From the cell containing the given text, extract its center point as [x, y] coordinate. 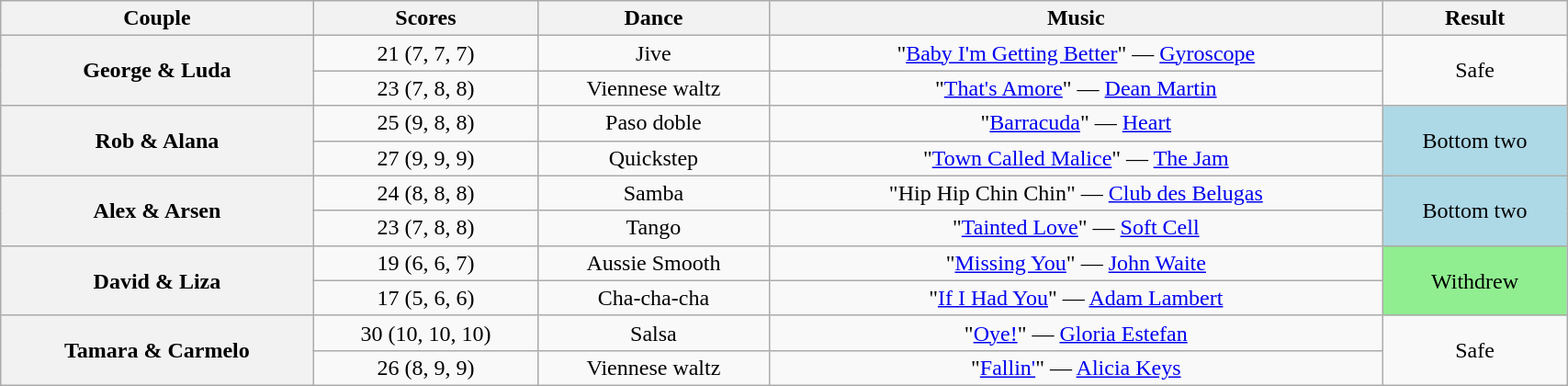
21 (7, 7, 7) [426, 53]
"Hip Hip Chin Chin" — Club des Belugas [1077, 193]
"Town Called Malice" — The Jam [1077, 158]
Rob & Alana [157, 141]
"Baby I'm Getting Better" — Gyroscope [1077, 53]
30 (10, 10, 10) [426, 333]
"Missing You" — John Waite [1077, 263]
George & Luda [157, 71]
"Oye!" — Gloria Estefan [1077, 333]
26 (8, 9, 9) [426, 368]
Jive [654, 53]
"Fallin'" — Alicia Keys [1077, 368]
Music [1077, 18]
Tamara & Carmelo [157, 350]
Aussie Smooth [654, 263]
Withdrew [1475, 280]
Dance [654, 18]
Tango [654, 228]
Scores [426, 18]
Paso doble [654, 123]
19 (6, 6, 7) [426, 263]
Alex & Arsen [157, 210]
Couple [157, 18]
27 (9, 9, 9) [426, 158]
David & Liza [157, 280]
17 (5, 6, 6) [426, 298]
Quickstep [654, 158]
25 (9, 8, 8) [426, 123]
"Barracuda" — Heart [1077, 123]
Samba [654, 193]
"If I Had You" — Adam Lambert [1077, 298]
"That's Amore" — Dean Martin [1077, 88]
"Tainted Love" — Soft Cell [1077, 228]
24 (8, 8, 8) [426, 193]
Salsa [654, 333]
Cha-cha-cha [654, 298]
Result [1475, 18]
